Locate the cell with the specified text and output its (X, Y) center coordinate. 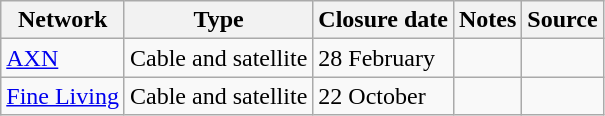
22 October (384, 96)
Source (562, 20)
Fine Living (63, 96)
Closure date (384, 20)
Network (63, 20)
Type (218, 20)
AXN (63, 58)
Notes (487, 20)
28 February (384, 58)
